Identify which cell holds the provided text, then report its (X, Y) central coordinate. 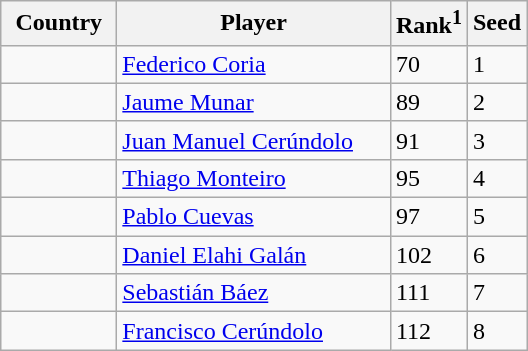
Francisco Cerúndolo (254, 331)
6 (496, 255)
112 (428, 331)
7 (496, 293)
Sebastián Báez (254, 293)
Juan Manuel Cerúndolo (254, 140)
Federico Coria (254, 64)
3 (496, 140)
95 (428, 178)
111 (428, 293)
2 (496, 102)
Jaume Munar (254, 102)
70 (428, 64)
Player (254, 24)
91 (428, 140)
Rank1 (428, 24)
89 (428, 102)
Country (59, 24)
Daniel Elahi Galán (254, 255)
5 (496, 217)
8 (496, 331)
Seed (496, 24)
1 (496, 64)
97 (428, 217)
Pablo Cuevas (254, 217)
102 (428, 255)
Thiago Monteiro (254, 178)
4 (496, 178)
